Detect which cell encompasses the target text, then output its [x, y] center coordinate. 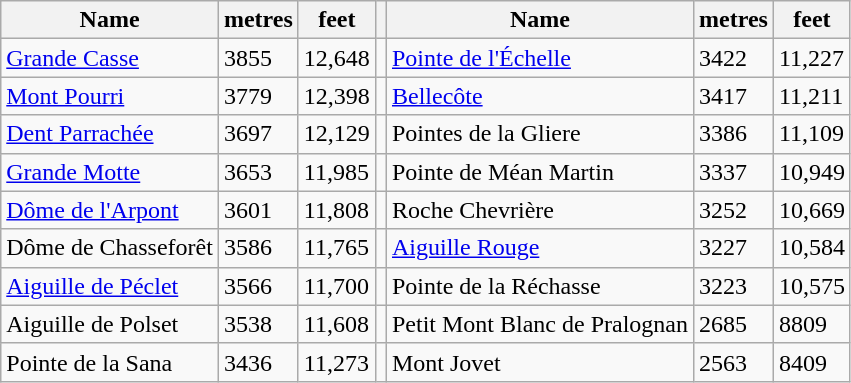
8809 [812, 324]
10,949 [812, 172]
11,608 [336, 324]
12,129 [336, 134]
Grande Motte [110, 172]
11,765 [336, 248]
12,648 [336, 58]
3538 [258, 324]
Roche Chevrière [540, 210]
3586 [258, 248]
Pointe de la Réchasse [540, 286]
3855 [258, 58]
2685 [733, 324]
Dôme de l'Arpont [110, 210]
3227 [733, 248]
3653 [258, 172]
Aiguille de Polset [110, 324]
Dent Parrachée [110, 134]
3223 [733, 286]
12,398 [336, 96]
Pointe de la Sana [110, 362]
3697 [258, 134]
8409 [812, 362]
3436 [258, 362]
11,211 [812, 96]
3417 [733, 96]
3566 [258, 286]
10,584 [812, 248]
Mont Jovet [540, 362]
3779 [258, 96]
2563 [733, 362]
Pointes de la Gliere [540, 134]
3252 [733, 210]
Grande Casse [110, 58]
3601 [258, 210]
Pointe de Méan Martin [540, 172]
11,273 [336, 362]
11,700 [336, 286]
Pointe de l'Échelle [540, 58]
3386 [733, 134]
11,808 [336, 210]
Bellecôte [540, 96]
11,985 [336, 172]
3422 [733, 58]
Dôme de Chasseforêt [110, 248]
Aiguille Rouge [540, 248]
10,669 [812, 210]
Aiguille de Péclet [110, 286]
3337 [733, 172]
11,227 [812, 58]
10,575 [812, 286]
Mont Pourri [110, 96]
Petit Mont Blanc de Pralognan [540, 324]
11,109 [812, 134]
